Locate the cell with the specified text and output its [x, y] center coordinate. 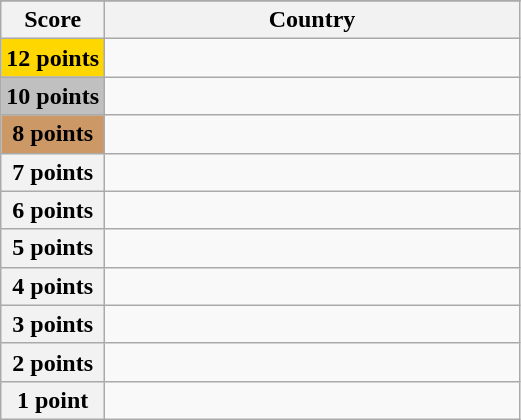
2 points [53, 362]
10 points [53, 96]
3 points [53, 324]
1 point [53, 400]
4 points [53, 286]
8 points [53, 134]
Country [312, 20]
6 points [53, 210]
Score [53, 20]
5 points [53, 248]
12 points [53, 58]
7 points [53, 172]
